From the cell containing the given text, extract its center point as (x, y) coordinate. 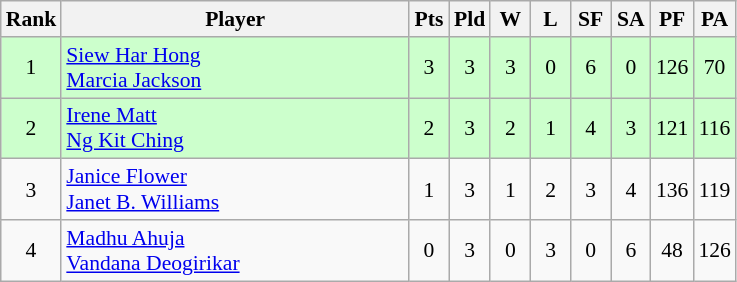
Pld (470, 19)
Irene Matt Ng Kit Ching (235, 128)
PF (672, 19)
W (510, 19)
Rank (32, 19)
121 (672, 128)
SF (591, 19)
Player (235, 19)
Siew Har Hong Marcia Jackson (235, 68)
136 (672, 190)
Pts (429, 19)
L (550, 19)
Madhu Ahuja Vandana Deogirikar (235, 250)
SA (631, 19)
Janice Flower Janet B. Williams (235, 190)
116 (714, 128)
PA (714, 19)
119 (714, 190)
70 (714, 68)
48 (672, 250)
